Extract the (X, Y) coordinate from the center of the cell holding the provided text.  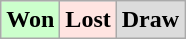
Draw (150, 20)
Lost (88, 20)
Won (30, 20)
